From the cell containing the given text, extract its center point as (X, Y) coordinate. 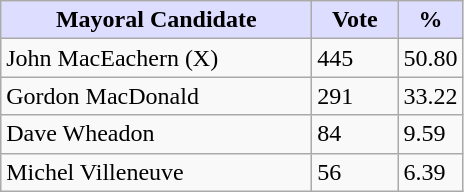
6.39 (430, 172)
9.59 (430, 134)
50.80 (430, 58)
445 (355, 58)
84 (355, 134)
John MacEachern (X) (156, 58)
Gordon MacDonald (156, 96)
Michel Villeneuve (156, 172)
Vote (355, 20)
Mayoral Candidate (156, 20)
56 (355, 172)
Dave Wheadon (156, 134)
33.22 (430, 96)
291 (355, 96)
% (430, 20)
